Return [X, Y] of the center of cell containing provided text 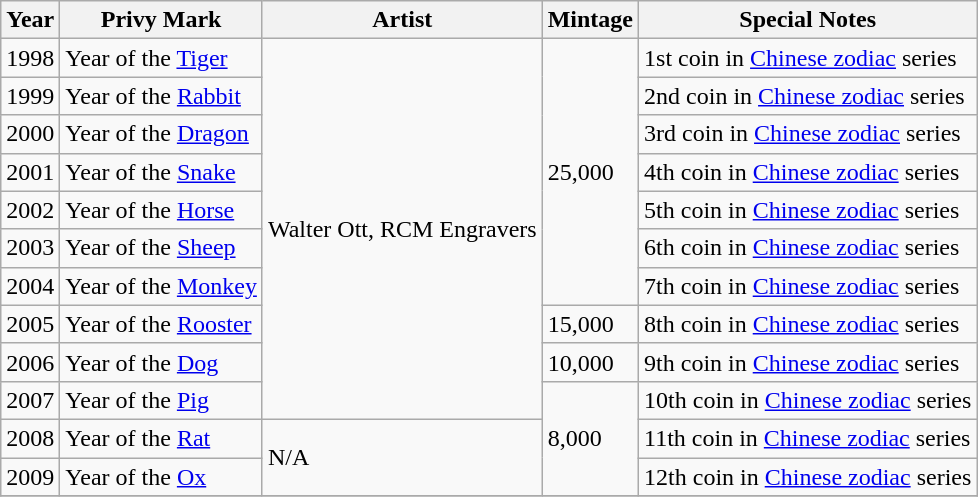
Year of the Horse [162, 210]
1999 [30, 96]
Special Notes [808, 20]
Year of the Monkey [162, 286]
9th coin in Chinese zodiac series [808, 362]
2006 [30, 362]
1998 [30, 58]
Year of the Ox [162, 477]
2009 [30, 477]
Year of the Rooster [162, 324]
Year of the Sheep [162, 248]
25,000 [590, 172]
Year of the Pig [162, 400]
Mintage [590, 20]
10th coin in Chinese zodiac series [808, 400]
Year of the Dragon [162, 134]
Year of the Tiger [162, 58]
2003 [30, 248]
Walter Ott, RCM Engravers [402, 230]
Year of the Dog [162, 362]
7th coin in Chinese zodiac series [808, 286]
Year [30, 20]
Year of the Snake [162, 172]
2000 [30, 134]
2007 [30, 400]
12th coin in Chinese zodiac series [808, 477]
Privy Mark [162, 20]
2nd coin in Chinese zodiac series [808, 96]
2004 [30, 286]
2005 [30, 324]
6th coin in Chinese zodiac series [808, 248]
3rd coin in Chinese zodiac series [808, 134]
5th coin in Chinese zodiac series [808, 210]
8,000 [590, 438]
Artist [402, 20]
2001 [30, 172]
Year of the Rat [162, 438]
2008 [30, 438]
15,000 [590, 324]
4th coin in Chinese zodiac series [808, 172]
N/A [402, 457]
Year of the Rabbit [162, 96]
1st coin in Chinese zodiac series [808, 58]
8th coin in Chinese zodiac series [808, 324]
11th coin in Chinese zodiac series [808, 438]
10,000 [590, 362]
2002 [30, 210]
